Output the [X, Y] coordinate of the center of the cell containing the given text.  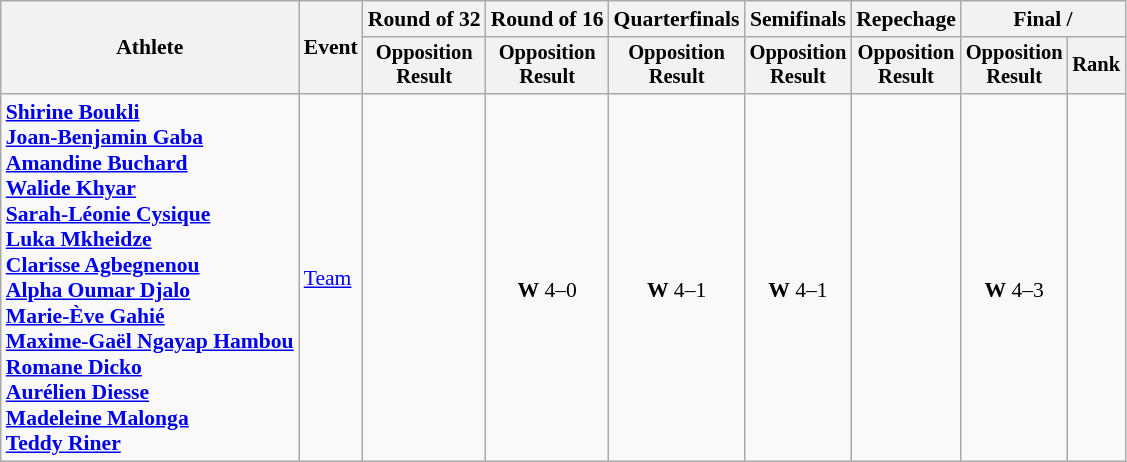
Event [331, 48]
Round of 32 [424, 19]
Semifinals [798, 19]
W 4–0 [548, 278]
Repechage [906, 19]
Quarterfinals [677, 19]
Athlete [150, 48]
Rank [1096, 66]
Team [331, 278]
Round of 16 [548, 19]
Final / [1043, 19]
W 4–3 [1014, 278]
